Return (x, y) of the center of cell containing provided text 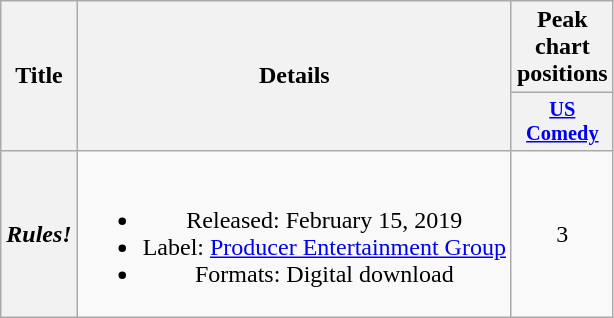
Released: February 15, 2019Label: Producer Entertainment GroupFormats: Digital download (294, 234)
Title (39, 76)
Details (294, 76)
US Comedy (562, 122)
3 (562, 234)
Peak chart positions (562, 47)
Rules! (39, 234)
